Detect which cell encompasses the target text, then output its [x, y] center coordinate. 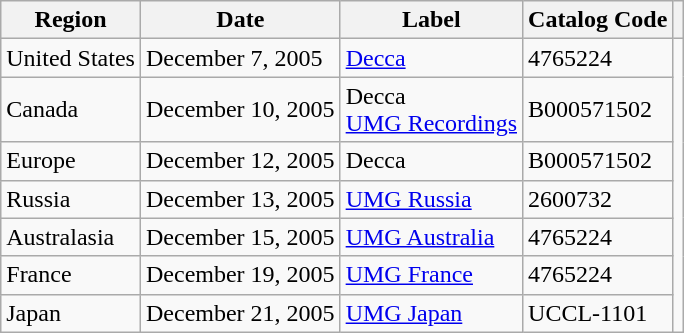
UMG Australia [431, 237]
December 12, 2005 [240, 161]
Canada [71, 110]
December 21, 2005 [240, 313]
United States [71, 58]
Japan [71, 313]
Date [240, 20]
Europe [71, 161]
UCCL-1101 [598, 313]
Label [431, 20]
Catalog Code [598, 20]
Region [71, 20]
December 19, 2005 [240, 275]
UMG France [431, 275]
DeccaUMG Recordings [431, 110]
December 13, 2005 [240, 199]
2600732 [598, 199]
Russia [71, 199]
UMG Japan [431, 313]
December 7, 2005 [240, 58]
December 10, 2005 [240, 110]
France [71, 275]
December 15, 2005 [240, 237]
UMG Russia [431, 199]
Australasia [71, 237]
